Provide the (x, y) coordinate of the cell's center where the given text is located.  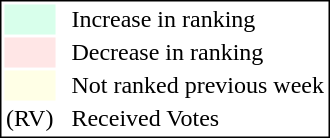
Increase in ranking (198, 19)
Not ranked previous week (198, 85)
Decrease in ranking (198, 53)
(RV) (29, 119)
Received Votes (198, 119)
